Scan for the cell matching the given text and deliver its (x, y) coordinate at center. 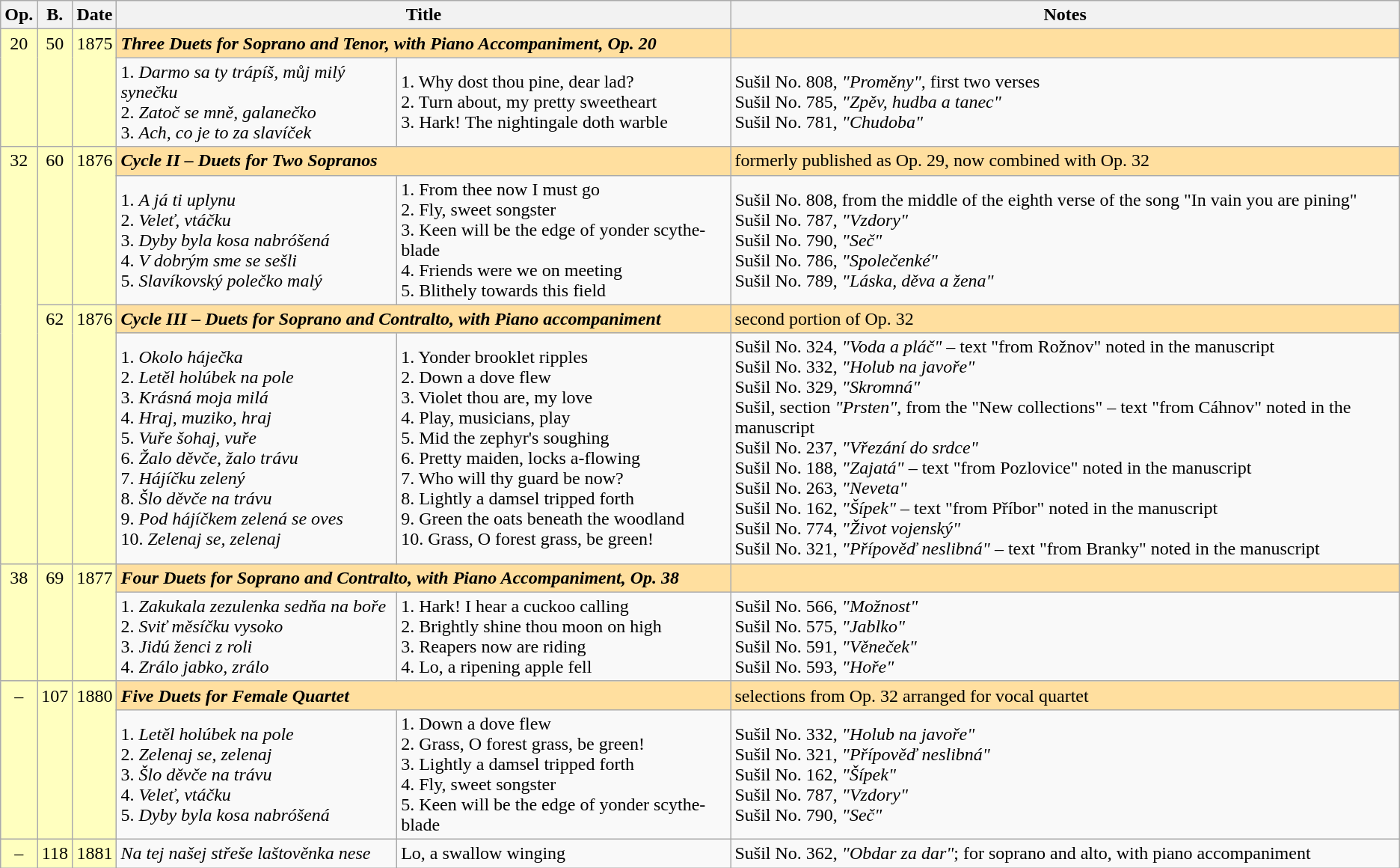
Cycle II – Duets for Two Sopranos (423, 161)
60 (55, 226)
1881 (94, 853)
1. Letěl holúbek na pole 2. Zelenaj se, zelenaj 3. Šlo děvče na trávu 4. Veleť, vtáčku 5. Dyby byla kosa nabróšená (257, 774)
Sušil No. 332, "Holub na javoře" Sušil No. 321, "Přípověď neslibná" Sušil No. 162, "Šípek" Sušil No. 787, "Vzdory" Sušil No. 790, "Seč" (1065, 774)
selections from Op. 32 arranged for vocal quartet (1065, 695)
second portion of Op. 32 (1065, 319)
1. Darmo sa ty trápíš, můj milý synečku 2. Zatoč se mně, galanečko 3. Ach, co je to za slavíček (257, 102)
118 (55, 853)
1. A já ti uplynu 2. Veleť, vtáčku 3. Dyby byla kosa nabróšená 4. V dobrým sme se sešli 5. Slavíkovský polečko malý (257, 239)
B. (55, 15)
Op. (19, 15)
Sušil No. 808, "Proměny", first two verses Sušil No. 785, "Zpěv, hudba a tanec" Sušil No. 781, "Chudoba" (1065, 102)
Three Duets for Soprano and Tenor, with Piano Accompaniment, Op. 20 (423, 43)
1880 (94, 760)
1. Hark! I hear a cuckoo calling 2. Brightly shine thou moon on high 3. Reapers now are riding 4. Lo, a ripening apple fell (564, 636)
1875 (94, 88)
50 (55, 88)
32 (19, 355)
Na tej našej střeše laštověnka nese (257, 853)
20 (19, 88)
38 (19, 623)
1877 (94, 623)
Lo, a swallow winging (564, 853)
formerly published as Op. 29, now combined with Op. 32 (1065, 161)
69 (55, 623)
Sušil No. 566, "Možnost" Sušil No. 575, "Jablko" Sušil No. 591, "Věneček" Sušil No. 593, "Hoře" (1065, 636)
Four Duets for Soprano and Contralto, with Piano Accompaniment, Op. 38 (423, 578)
107 (55, 760)
62 (55, 434)
1. Zakukala zezulenka sedňa na boře 2. Sviť měsíčku vysoko 3. Jidú ženci z roli 4. Zrálo jabko, zrálo (257, 636)
Five Duets for Female Quartet (423, 695)
Date (94, 15)
Cycle III – Duets for Soprano and Contralto, with Piano accompaniment (423, 319)
Title (423, 15)
Notes (1065, 15)
1. Why dost thou pine, dear lad? 2. Turn about, my pretty sweetheart 3. Hark! The nightingale doth warble (564, 102)
Sušil No. 362, "Obdar za dar"; for soprano and alto, with piano accompaniment (1065, 853)
